Detect which cell encompasses the target text, then output its [x, y] center coordinate. 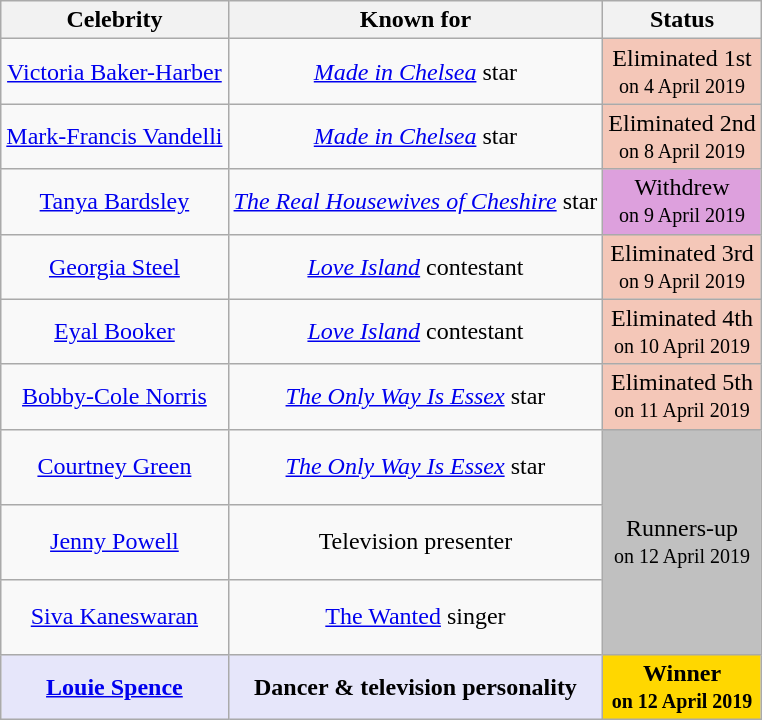
Eyal Booker [114, 332]
Victoria Baker-Harber [114, 72]
Bobby-Cole Norris [114, 396]
Courtney Green [114, 466]
Celebrity [114, 20]
Eliminated 5thon 11 April 2019 [682, 396]
Dancer & television personality [416, 686]
Television presenter [416, 542]
Eliminated 4thon 10 April 2019 [682, 332]
Known for [416, 20]
Withdrewon 9 April 2019 [682, 202]
Winneron 12 April 2019 [682, 686]
Runners-upon 12 April 2019 [682, 542]
Eliminated 2ndon 8 April 2019 [682, 136]
Siva Kaneswaran [114, 616]
Georgia Steel [114, 266]
Louie Spence [114, 686]
Status [682, 20]
Eliminated 1ston 4 April 2019 [682, 72]
Jenny Powell [114, 542]
Eliminated 3rdon 9 April 2019 [682, 266]
Mark-Francis Vandelli [114, 136]
The Real Housewives of Cheshire star [416, 202]
The Wanted singer [416, 616]
Tanya Bardsley [114, 202]
